Identify which cell holds the provided text, then report its [x, y] central coordinate. 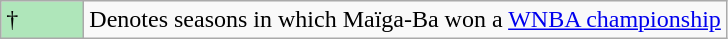
Denotes seasons in which Maïga-Ba won a WNBA championship [406, 20]
† [42, 20]
